Capture the cell that displays the provided text and extract its (X, Y) central coordinate. 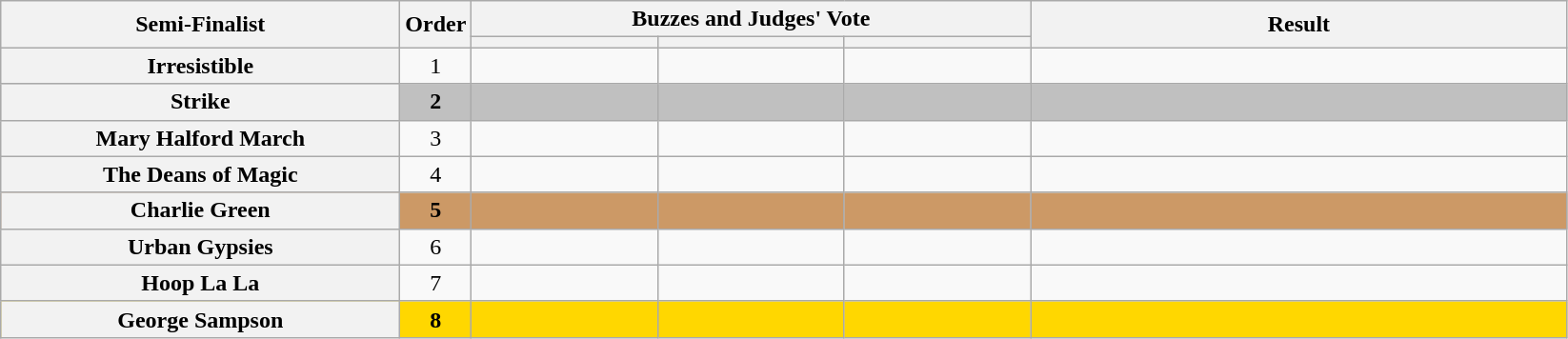
Charlie Green (200, 210)
Urban Gypsies (200, 247)
6 (436, 247)
Irresistible (200, 66)
Hoop La La (200, 283)
Result (1299, 25)
2 (436, 102)
3 (436, 138)
The Deans of Magic (200, 174)
1 (436, 66)
Semi-Finalist (200, 25)
8 (436, 319)
Strike (200, 102)
Order (436, 25)
4 (436, 174)
George Sampson (200, 319)
Buzzes and Judges' Vote (751, 19)
5 (436, 210)
Mary Halford March (200, 138)
7 (436, 283)
